Determine the [X, Y] coordinate at the center of the cell enclosing the given text.  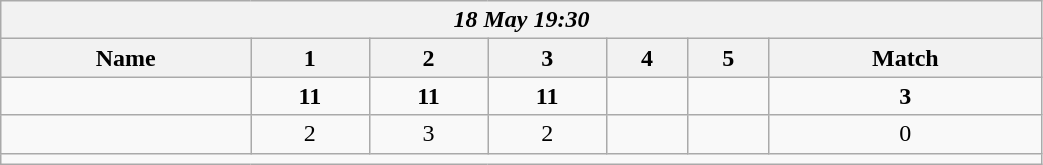
1 [310, 58]
Match [906, 58]
5 [728, 58]
18 May 19:30 [522, 20]
Name [126, 58]
4 [648, 58]
0 [906, 134]
